Extract the [X, Y] coordinate from the center of the cell holding the provided text.  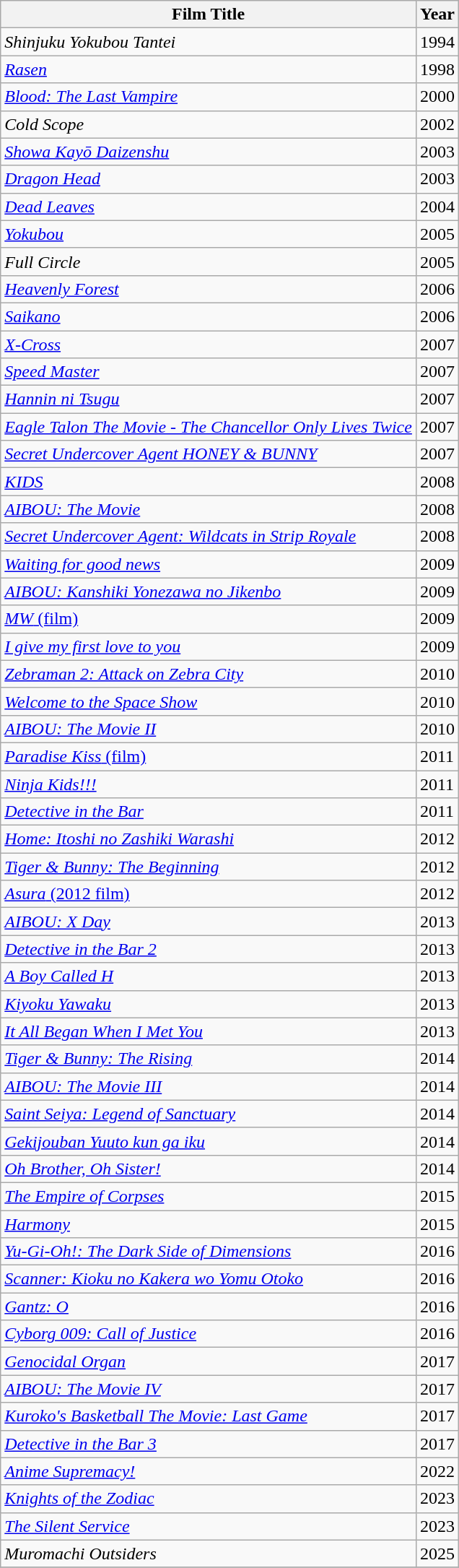
Shinjuku Yokubou Tantei [209, 42]
Muromachi Outsiders [209, 1554]
Ninja Kids!!! [209, 784]
Harmony [209, 1224]
Blood: The Last Vampire [209, 97]
Anime Supremacy! [209, 1471]
AIBOU: The Movie III [209, 1086]
Eagle Talon The Movie - The Chancellor Only Lives Twice [209, 427]
I give my first love to you [209, 646]
1994 [437, 42]
Heavenly Forest [209, 289]
The Empire of Corpses [209, 1196]
Oh Brother, Oh Sister! [209, 1169]
2000 [437, 97]
It All Began When I Met You [209, 1031]
2002 [437, 124]
Showa Kayō Daizenshu [209, 152]
Yokubou [209, 234]
Yu-Gi-Oh!: The Dark Side of Dimensions [209, 1252]
Waiting for good news [209, 564]
Saint Seiya: Legend of Sanctuary [209, 1114]
KIDS [209, 482]
Gantz: O [209, 1307]
2025 [437, 1554]
Asura (2012 film) [209, 894]
Secret Undercover Agent HONEY & BUNNY [209, 454]
Kiyoku Yawaku [209, 1004]
Year [437, 14]
Detective in the Bar [209, 812]
Dragon Head [209, 179]
AIBOU: X Day [209, 922]
Home: Itoshi no Zashiki Warashi [209, 839]
Tiger & Bunny: The Beginning [209, 867]
Cyborg 009: Call of Justice [209, 1334]
Zebraman 2: Attack on Zebra City [209, 674]
Secret Undercover Agent: Wildcats in Strip Royale [209, 537]
Knights of the Zodiac [209, 1499]
AIBOU: Kanshiki Yonezawa no Jikenbo [209, 592]
Saikano [209, 316]
Cold Scope [209, 124]
2022 [437, 1471]
Gekijouban Yuuto kun ga iku [209, 1141]
Kuroko's Basketball The Movie: Last Game [209, 1416]
Dead Leaves [209, 207]
1998 [437, 69]
Welcome to the Space Show [209, 701]
Hannin ni Tsugu [209, 399]
Scanner: Kioku no Kakera wo Yomu Otoko [209, 1279]
The Silent Service [209, 1526]
Speed Master [209, 372]
Full Circle [209, 261]
2004 [437, 207]
MW (film) [209, 619]
X-Cross [209, 345]
Rasen [209, 69]
Film Title [209, 14]
AIBOU: The Movie II [209, 729]
AIBOU: The Movie IV [209, 1389]
Genocidal Organ [209, 1361]
Detective in the Bar 3 [209, 1444]
A Boy Called H [209, 976]
Detective in the Bar 2 [209, 949]
AIBOU: The Movie [209, 509]
Paradise Kiss (film) [209, 756]
Tiger & Bunny: The Rising [209, 1059]
